Detect which cell encompasses the target text, then output its (X, Y) center coordinate. 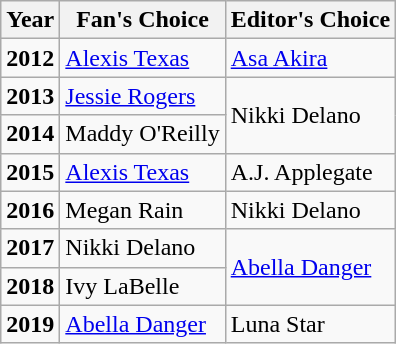
2014 (30, 134)
Fan's Choice (142, 20)
Maddy O'Reilly (142, 134)
Ivy LaBelle (142, 286)
Editor's Choice (310, 20)
A.J. Applegate (310, 172)
Megan Rain (142, 210)
Jessie Rogers (142, 96)
2018 (30, 286)
Luna Star (310, 324)
2016 (30, 210)
Asa Akira (310, 58)
2017 (30, 248)
2013 (30, 96)
2019 (30, 324)
2015 (30, 172)
Year (30, 20)
2012 (30, 58)
